Return [X, Y] of the center of cell containing provided text 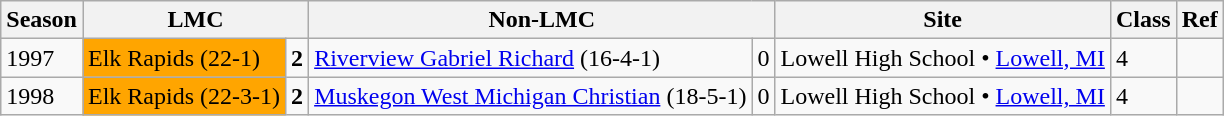
Muskegon West Michigan Christian (18-5-1) [530, 96]
LMC [195, 20]
Riverview Gabriel Richard (16-4-1) [530, 58]
Season [42, 20]
Class [1143, 20]
1998 [42, 96]
Elk Rapids (22-1) [184, 58]
Elk Rapids (22-3-1) [184, 96]
Ref [1200, 20]
1997 [42, 58]
Non-LMC [542, 20]
Site [942, 20]
